Return [x, y] of the center of cell containing provided text 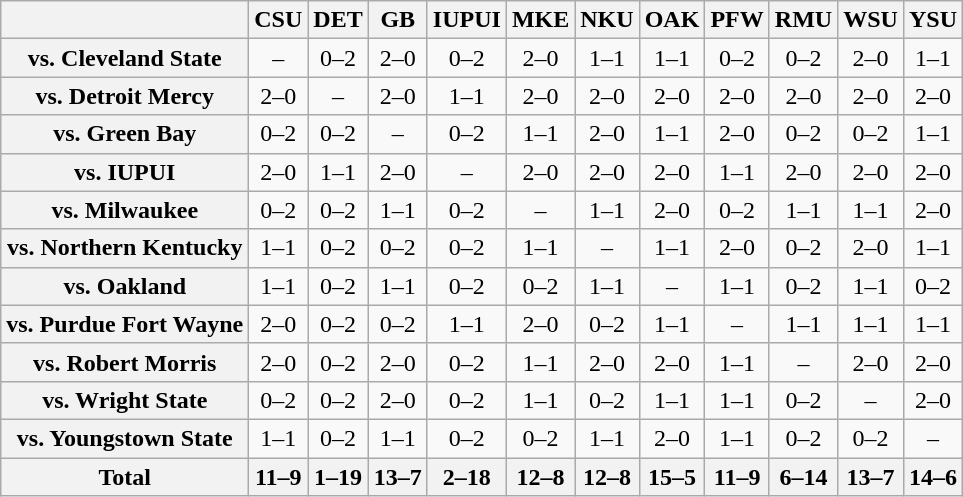
14–6 [932, 477]
MKE [540, 20]
PFW [737, 20]
vs. Purdue Fort Wayne [125, 324]
RMU [803, 20]
CSU [278, 20]
1–19 [338, 477]
15–5 [672, 477]
vs. Youngstown State [125, 438]
vs. IUPUI [125, 172]
vs. Milwaukee [125, 210]
vs. Cleveland State [125, 58]
YSU [932, 20]
Total [125, 477]
DET [338, 20]
vs. Northern Kentucky [125, 248]
GB [398, 20]
OAK [672, 20]
IUPUI [466, 20]
vs. Detroit Mercy [125, 96]
6–14 [803, 477]
2–18 [466, 477]
WSU [871, 20]
vs. Robert Morris [125, 362]
vs. Green Bay [125, 134]
vs. Wright State [125, 400]
NKU [607, 20]
vs. Oakland [125, 286]
